Scan for the cell matching the given text and deliver its [X, Y] coordinate at center. 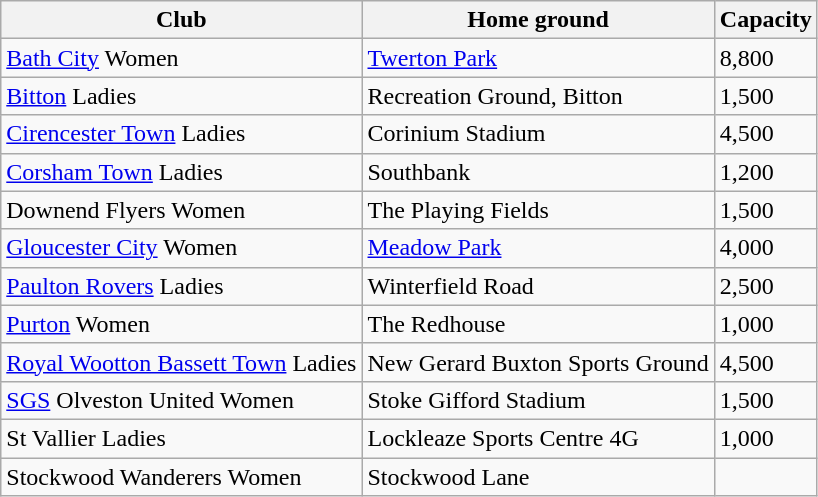
SGS Olveston United Women [182, 400]
Twerton Park [538, 58]
Purton Women [182, 324]
Recreation Ground, Bitton [538, 96]
Downend Flyers Women [182, 210]
Bath City Women [182, 58]
Southbank [538, 172]
2,500 [766, 286]
Capacity [766, 20]
Lockleaze Sports Centre 4G [538, 438]
4,000 [766, 248]
1,200 [766, 172]
Winterfield Road [538, 286]
New Gerard Buxton Sports Ground [538, 362]
Corinium Stadium [538, 134]
Stockwood Lane [538, 477]
The Playing Fields [538, 210]
The Redhouse [538, 324]
Club [182, 20]
Meadow Park [538, 248]
Stockwood Wanderers Women [182, 477]
Gloucester City Women [182, 248]
Stoke Gifford Stadium [538, 400]
Royal Wootton Bassett Town Ladies [182, 362]
Bitton Ladies [182, 96]
St Vallier Ladies [182, 438]
8,800 [766, 58]
Home ground [538, 20]
Corsham Town Ladies [182, 172]
Cirencester Town Ladies [182, 134]
Paulton Rovers Ladies [182, 286]
